Output the [x, y] coordinate of the center of the cell containing the given text.  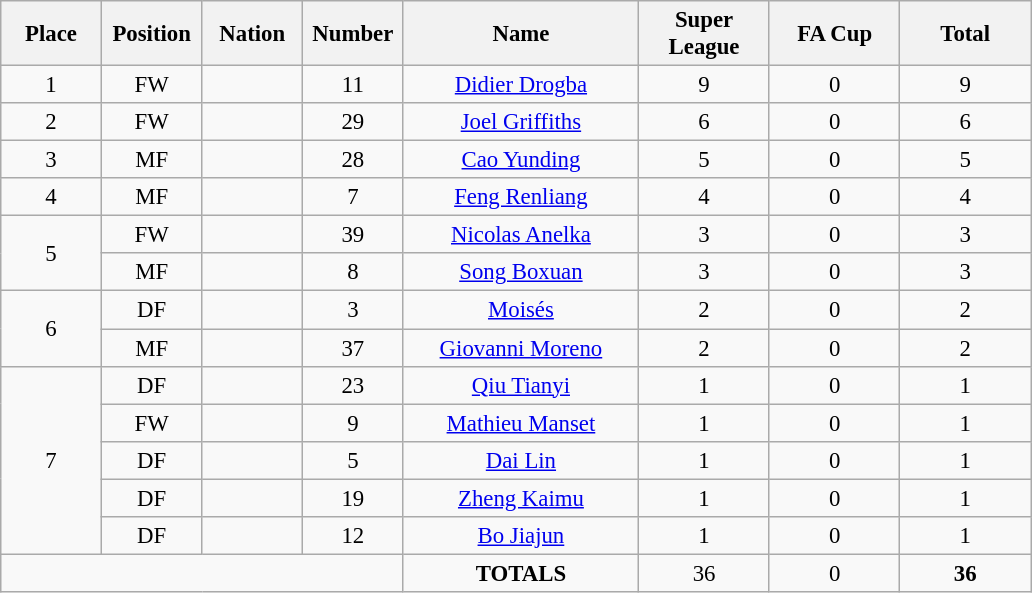
29 [354, 122]
Qiu Tianyi [521, 385]
Feng Renliang [521, 197]
Bo Jiajun [521, 536]
Zheng Kaimu [521, 498]
Didier Drogba [521, 85]
28 [354, 160]
Total [966, 34]
Giovanni Moreno [521, 348]
8 [354, 273]
Place [52, 34]
Super League [704, 34]
Joel Griffiths [521, 122]
Dai Lin [521, 460]
Number [354, 34]
Name [521, 34]
Nation [252, 34]
Mathieu Manset [521, 423]
11 [354, 85]
37 [354, 348]
Song Boxuan [521, 273]
12 [354, 536]
Cao Yunding [521, 160]
Moisés [521, 310]
Nicolas Anelka [521, 235]
23 [354, 385]
19 [354, 498]
39 [354, 235]
FA Cup [834, 34]
TOTALS [521, 573]
Position [152, 34]
